Extract the [x, y] coordinate from the center of the cell holding the provided text.  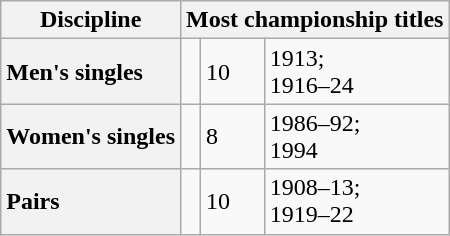
1986–92;1994 [356, 136]
1913;1916–24 [356, 72]
8 [233, 136]
Pairs [91, 202]
1908–13;1919–22 [356, 202]
Women's singles [91, 136]
Discipline [91, 20]
Men's singles [91, 72]
Most championship titles [315, 20]
